Capture the cell that displays the provided text and extract its [X, Y] central coordinate. 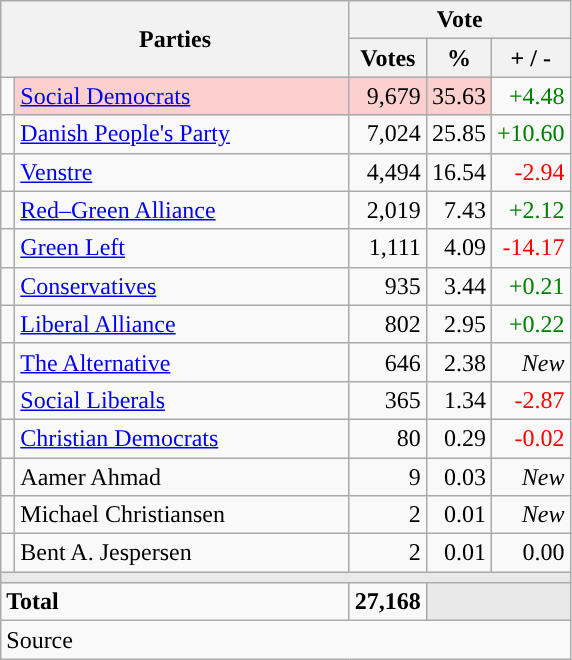
9 [388, 477]
The Alternative [182, 362]
Danish People's Party [182, 134]
+10.60 [530, 134]
935 [388, 286]
-2.94 [530, 172]
27,168 [388, 602]
Votes [388, 58]
2,019 [388, 210]
2.95 [458, 324]
802 [388, 324]
Source [286, 640]
Vote [460, 20]
+4.48 [530, 96]
365 [388, 400]
+ / - [530, 58]
Green Left [182, 248]
Social Democrats [182, 96]
3.44 [458, 286]
Parties [176, 39]
646 [388, 362]
% [458, 58]
Bent A. Jespersen [182, 553]
Venstre [182, 172]
Conservatives [182, 286]
4,494 [388, 172]
Liberal Alliance [182, 324]
0.00 [530, 553]
Aamer Ahmad [182, 477]
2.38 [458, 362]
-0.02 [530, 438]
1,111 [388, 248]
Total [176, 602]
7,024 [388, 134]
35.63 [458, 96]
1.34 [458, 400]
-14.17 [530, 248]
Michael Christiansen [182, 515]
80 [388, 438]
Social Liberals [182, 400]
+0.22 [530, 324]
25.85 [458, 134]
+2.12 [530, 210]
16.54 [458, 172]
-2.87 [530, 400]
Christian Democrats [182, 438]
9,679 [388, 96]
0.03 [458, 477]
0.29 [458, 438]
Red–Green Alliance [182, 210]
4.09 [458, 248]
7.43 [458, 210]
+0.21 [530, 286]
